Provide the (x, y) coordinate of the cell's center where the given text is located.  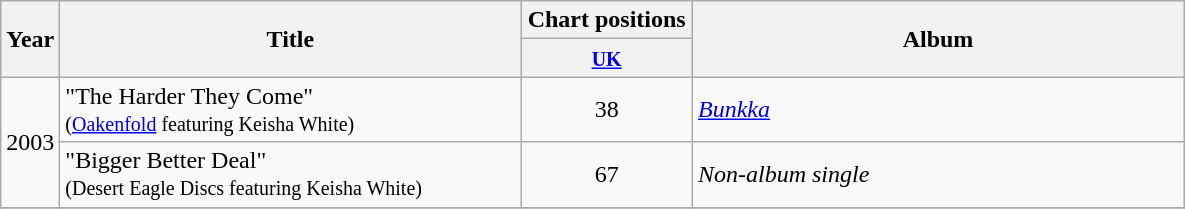
Album (938, 39)
2003 (30, 142)
"Bigger Better Deal" (Desert Eagle Discs featuring Keisha White) (290, 174)
Chart positions (607, 20)
Title (290, 39)
67 (607, 174)
UK (607, 58)
Bunkka (938, 110)
38 (607, 110)
Year (30, 39)
Non-album single (938, 174)
"The Harder They Come" (Oakenfold featuring Keisha White) (290, 110)
